Pinpoint the cell where the given text exists, returning its (x, y) midpoint coordinate. 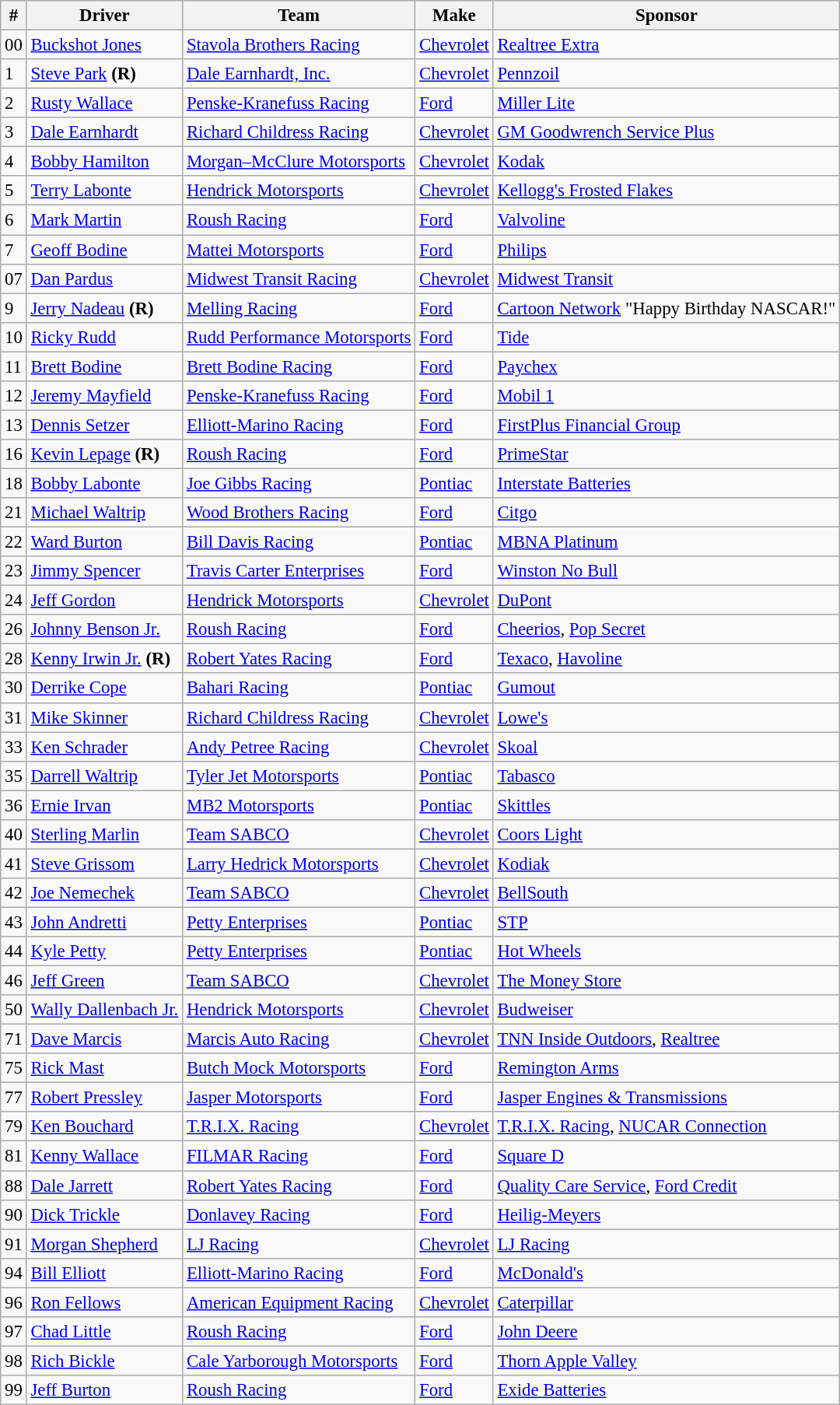
Butch Mock Motorsports (299, 1068)
Buckshot Jones (104, 45)
11 (14, 366)
Dave Marcis (104, 1039)
Jimmy Spencer (104, 571)
Ken Bouchard (104, 1127)
BellSouth (667, 893)
40 (14, 835)
Philips (667, 250)
36 (14, 805)
Ward Burton (104, 542)
Ron Fellows (104, 1302)
Larry Hedrick Motorsports (299, 864)
STP (667, 922)
Coors Light (667, 835)
Driver (104, 16)
24 (14, 601)
Chad Little (104, 1332)
Cartoon Network "Happy Birthday NASCAR!" (667, 308)
Paychex (667, 366)
Skittles (667, 805)
Team (299, 16)
31 (14, 717)
Jeff Burton (104, 1390)
Rich Bickle (104, 1361)
10 (14, 337)
Jeremy Mayfield (104, 396)
13 (14, 425)
Citgo (667, 513)
Kenny Wallace (104, 1156)
5 (14, 191)
Mike Skinner (104, 717)
6 (14, 220)
Realtree Extra (667, 45)
Mark Martin (104, 220)
Terry Labonte (104, 191)
Kenny Irwin Jr. (R) (104, 659)
McDonald's (667, 1273)
1 (14, 74)
81 (14, 1156)
John Deere (667, 1332)
Joe Gibbs Racing (299, 483)
77 (14, 1098)
18 (14, 483)
Bill Elliott (104, 1273)
97 (14, 1332)
2 (14, 103)
Remington Arms (667, 1068)
GM Goodwrench Service Plus (667, 132)
35 (14, 776)
46 (14, 981)
The Money Store (667, 981)
4 (14, 162)
Heilig-Meyers (667, 1214)
Dick Trickle (104, 1214)
Jeff Green (104, 981)
Dale Jarrett (104, 1186)
Skoal (667, 747)
Mobil 1 (667, 396)
Rusty Wallace (104, 103)
Dennis Setzer (104, 425)
Jeff Gordon (104, 601)
3 (14, 132)
Morgan Shepherd (104, 1244)
TNN Inside Outdoors, Realtree (667, 1039)
PrimeStar (667, 454)
Cale Yarborough Motorsports (299, 1361)
99 (14, 1390)
Steve Grissom (104, 864)
Texaco, Havoline (667, 659)
30 (14, 688)
21 (14, 513)
Mattei Motorsports (299, 250)
90 (14, 1214)
Melling Racing (299, 308)
Donlavey Racing (299, 1214)
33 (14, 747)
Stavola Brothers Racing (299, 45)
7 (14, 250)
Johnny Benson Jr. (104, 629)
Lowe's (667, 717)
Jasper Engines & Transmissions (667, 1098)
Michael Waltrip (104, 513)
Square D (667, 1156)
28 (14, 659)
Dan Pardus (104, 279)
22 (14, 542)
98 (14, 1361)
Brett Bodine Racing (299, 366)
Morgan–McClure Motorsports (299, 162)
Darrell Waltrip (104, 776)
Kodak (667, 162)
00 (14, 45)
Wood Brothers Racing (299, 513)
Exide Batteries (667, 1390)
Steve Park (R) (104, 74)
9 (14, 308)
Midwest Transit (667, 279)
Midwest Transit Racing (299, 279)
Robert Pressley (104, 1098)
Tyler Jet Motorsports (299, 776)
Bobby Labonte (104, 483)
MBNA Platinum (667, 542)
07 (14, 279)
75 (14, 1068)
Dale Earnhardt (104, 132)
44 (14, 951)
Rick Mast (104, 1068)
Ernie Irvan (104, 805)
26 (14, 629)
Bill Davis Racing (299, 542)
Dale Earnhardt, Inc. (299, 74)
Quality Care Service, Ford Credit (667, 1186)
Kodiak (667, 864)
Derrike Cope (104, 688)
Travis Carter Enterprises (299, 571)
Interstate Batteries (667, 483)
43 (14, 922)
Budweiser (667, 1010)
Thorn Apple Valley (667, 1361)
41 (14, 864)
23 (14, 571)
Make (454, 16)
96 (14, 1302)
16 (14, 454)
MB2 Motorsports (299, 805)
T.R.I.X. Racing, NUCAR Connection (667, 1127)
Rudd Performance Motorsports (299, 337)
94 (14, 1273)
Andy Petree Racing (299, 747)
Gumout (667, 688)
79 (14, 1127)
Cheerios, Pop Secret (667, 629)
Marcis Auto Racing (299, 1039)
Valvoline (667, 220)
Jerry Nadeau (R) (104, 308)
T.R.I.X. Racing (299, 1127)
American Equipment Racing (299, 1302)
Geoff Bodine (104, 250)
Sponsor (667, 16)
Ken Schrader (104, 747)
Kyle Petty (104, 951)
John Andretti (104, 922)
71 (14, 1039)
Brett Bodine (104, 366)
12 (14, 396)
FILMAR Racing (299, 1156)
Kellogg's Frosted Flakes (667, 191)
Wally Dallenbach Jr. (104, 1010)
Hot Wheels (667, 951)
Caterpillar (667, 1302)
Kevin Lepage (R) (104, 454)
# (14, 16)
Winston No Bull (667, 571)
Tabasco (667, 776)
Jasper Motorsports (299, 1098)
88 (14, 1186)
Miller Lite (667, 103)
Ricky Rudd (104, 337)
DuPont (667, 601)
91 (14, 1244)
Bahari Racing (299, 688)
Bobby Hamilton (104, 162)
Joe Nemechek (104, 893)
Pennzoil (667, 74)
50 (14, 1010)
Sterling Marlin (104, 835)
FirstPlus Financial Group (667, 425)
Tide (667, 337)
42 (14, 893)
